Locate the cell with the specified text and output its (x, y) center coordinate. 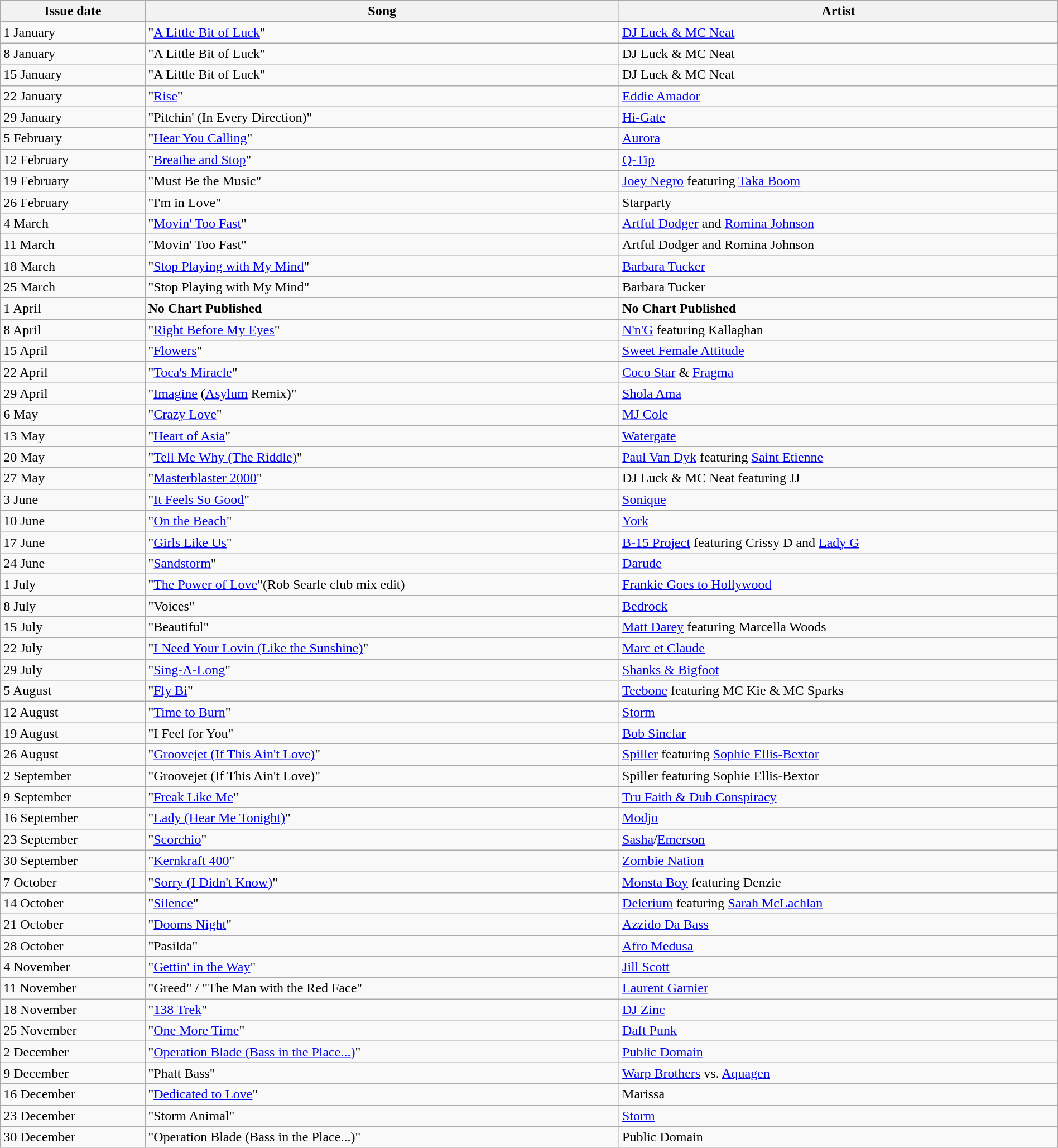
4 November (73, 967)
"Lady (Hear Me Tonight)" (382, 818)
12 August (73, 712)
5 August (73, 691)
Monsta Boy featuring Denzie (839, 882)
"It Feels So Good" (382, 499)
"138 Trek" (382, 1010)
9 December (73, 1073)
15 July (73, 627)
Modjo (839, 818)
11 November (73, 988)
Warp Brothers vs. Aquagen (839, 1073)
"Tell Me Why (The Riddle)" (382, 457)
30 September (73, 861)
"Right Before My Eyes" (382, 330)
Shanks & Bigfoot (839, 670)
"The Power of Love"(Rob Searle club mix edit) (382, 584)
"Pasilda" (382, 946)
21 October (73, 924)
29 January (73, 117)
20 May (73, 457)
18 November (73, 1010)
"Dooms Night" (382, 924)
Azzido Da Bass (839, 924)
"Must Be the Music" (382, 181)
B-15 Project featuring Crissy D and Lady G (839, 542)
Coco Star & Fragma (839, 372)
28 October (73, 946)
2 September (73, 776)
Sasha/Emerson (839, 839)
"Sandstorm" (382, 563)
Hi-Gate (839, 117)
11 March (73, 244)
Q-Tip (839, 160)
12 February (73, 160)
"Pitchin' (In Every Direction)" (382, 117)
9 September (73, 797)
15 January (73, 75)
Daft Punk (839, 1031)
DJ Luck & MC Neat featuring JJ (839, 478)
26 August (73, 755)
Paul Van Dyk featuring Saint Etienne (839, 457)
30 December (73, 1137)
"Sing-A-Long" (382, 670)
DJ Zinc (839, 1010)
29 July (73, 670)
Afro Medusa (839, 946)
Laurent Garnier (839, 988)
Frankie Goes to Hollywood (839, 584)
2 December (73, 1052)
"Storm Animal" (382, 1116)
6 May (73, 415)
29 April (73, 393)
Shola Ama (839, 393)
"Greed" / "The Man with the Red Face" (382, 988)
"Rise" (382, 96)
Bob Sinclar (839, 733)
"One More Time" (382, 1031)
22 January (73, 96)
25 March (73, 287)
Delerium featuring Sarah McLachlan (839, 903)
8 January (73, 54)
"Toca's Miracle" (382, 372)
York (839, 521)
Matt Darey featuring Marcella Woods (839, 627)
Sweet Female Attitude (839, 351)
Jill Scott (839, 967)
"Breathe and Stop" (382, 160)
Bedrock (839, 606)
1 July (73, 584)
4 March (73, 223)
"Imagine (Asylum Remix)" (382, 393)
16 December (73, 1094)
23 September (73, 839)
7 October (73, 882)
25 November (73, 1031)
16 September (73, 818)
8 April (73, 330)
"I'm in Love" (382, 202)
22 April (73, 372)
"Flowers" (382, 351)
13 May (73, 436)
Teebone featuring MC Kie & MC Sparks (839, 691)
22 July (73, 649)
5 February (73, 138)
"Dedicated to Love" (382, 1094)
"I Feel for You" (382, 733)
"Freak Like Me" (382, 797)
N'n'G featuring Kallaghan (839, 330)
Zombie Nation (839, 861)
Marc et Claude (839, 649)
"Silence" (382, 903)
"Crazy Love" (382, 415)
8 July (73, 606)
14 October (73, 903)
"I Need Your Lovin (Like the Sunshine)" (382, 649)
Aurora (839, 138)
"Fly Bi" (382, 691)
Tru Faith & Dub Conspiracy (839, 797)
3 June (73, 499)
1 April (73, 309)
"Hear You Calling" (382, 138)
1 January (73, 32)
24 June (73, 563)
"Time to Burn" (382, 712)
15 April (73, 351)
Marissa (839, 1094)
17 June (73, 542)
"Beautiful" (382, 627)
27 May (73, 478)
"Kernkraft 400" (382, 861)
Issue date (73, 11)
Artist (839, 11)
26 February (73, 202)
18 March (73, 266)
MJ Cole (839, 415)
"Sorry (I Didn't Know)" (382, 882)
Eddie Amador (839, 96)
10 June (73, 521)
"Masterblaster 2000" (382, 478)
"Heart of Asia" (382, 436)
"Voices" (382, 606)
"Scorchio" (382, 839)
19 February (73, 181)
"On the Beach" (382, 521)
Watergate (839, 436)
"Gettin' in the Way" (382, 967)
Starparty (839, 202)
Joey Negro featuring Taka Boom (839, 181)
"Phatt Bass" (382, 1073)
"Girls Like Us" (382, 542)
19 August (73, 733)
Darude (839, 563)
Song (382, 11)
23 December (73, 1116)
Sonique (839, 499)
